For the text-containing cell, return its midpoint in (X, Y) coordinate format. 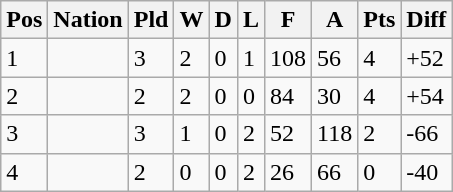
56 (335, 58)
+54 (426, 96)
-66 (426, 134)
F (288, 20)
A (335, 20)
108 (288, 58)
66 (335, 172)
52 (288, 134)
Nation (88, 20)
30 (335, 96)
W (192, 20)
+52 (426, 58)
Diff (426, 20)
D (223, 20)
L (250, 20)
Pts (380, 20)
26 (288, 172)
Pos (24, 20)
-40 (426, 172)
118 (335, 134)
84 (288, 96)
Pld (151, 20)
